Search for the cell housing the specified text and yield its (X, Y) center coordinate. 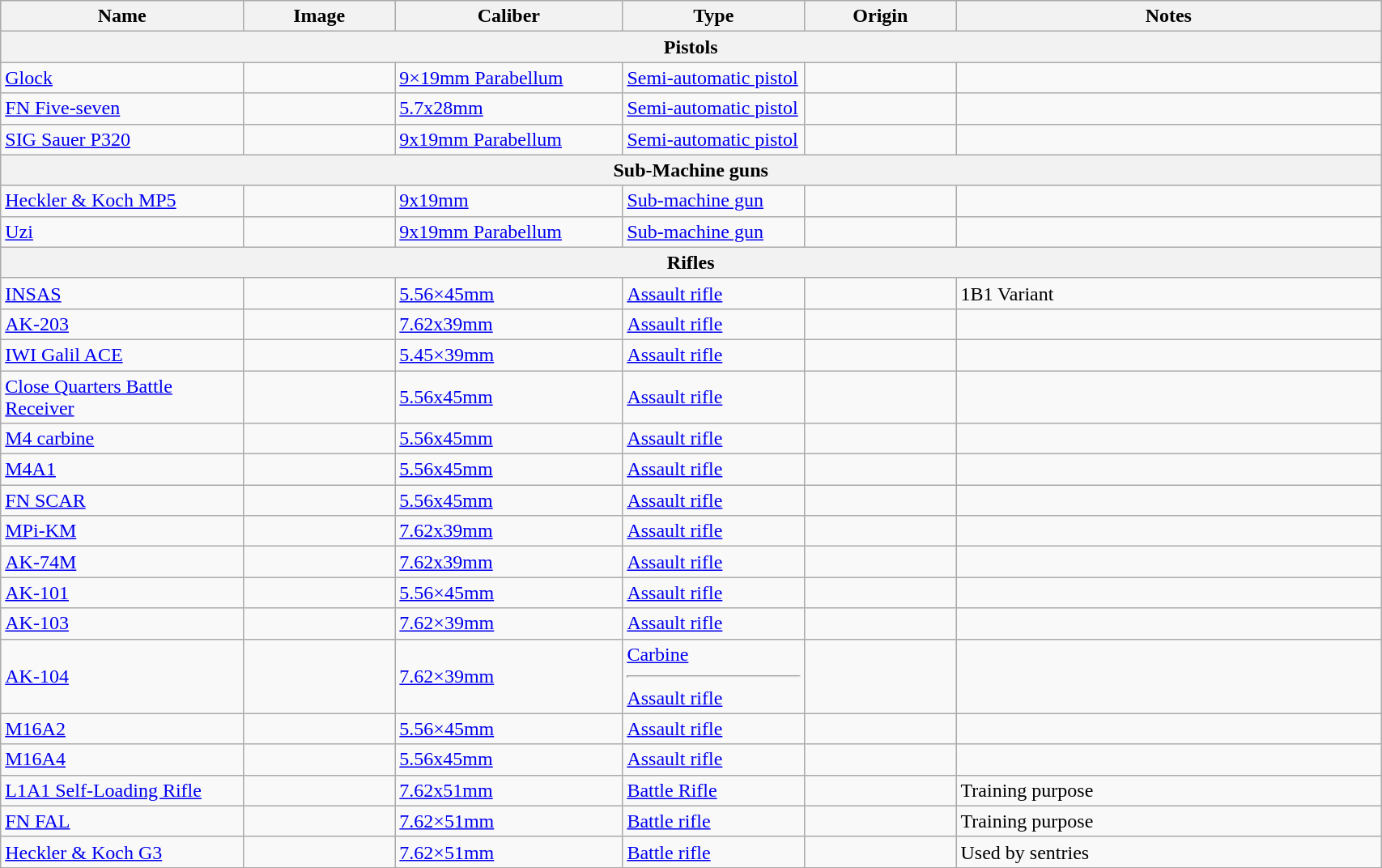
Notes (1169, 16)
1B1 Variant (1169, 293)
Sub-Machine guns (691, 170)
M4A1 (122, 470)
L1A1 Self-Loading Rifle (122, 790)
AK-203 (122, 324)
Glock (122, 78)
Close Quarters Battle Receiver (122, 397)
Heckler & Koch MP5 (122, 201)
FN Five-seven (122, 108)
Rifles (691, 262)
Caliber (508, 16)
7.62x51mm (508, 790)
INSAS (122, 293)
Name (122, 16)
FN SCAR (122, 500)
5.7x28mm (508, 108)
CarbineAssault rifle (714, 676)
AK-104 (122, 676)
5.45×39mm (508, 355)
Battle Rifle (714, 790)
Pistols (691, 47)
M16A4 (122, 759)
Origin (881, 16)
9x19mm (508, 201)
Uzi (122, 232)
AK-103 (122, 623)
M4 carbine (122, 439)
Used by sentries (1169, 852)
9×19mm Parabellum (508, 78)
Heckler & Koch G3 (122, 852)
Image (319, 16)
AK-74M (122, 562)
FN FAL (122, 821)
IWI Galil ACE (122, 355)
AK-101 (122, 593)
M16A2 (122, 729)
SIG Sauer P320 (122, 139)
Type (714, 16)
MPi-KM (122, 531)
